Return [X, Y] of the center of cell containing provided text 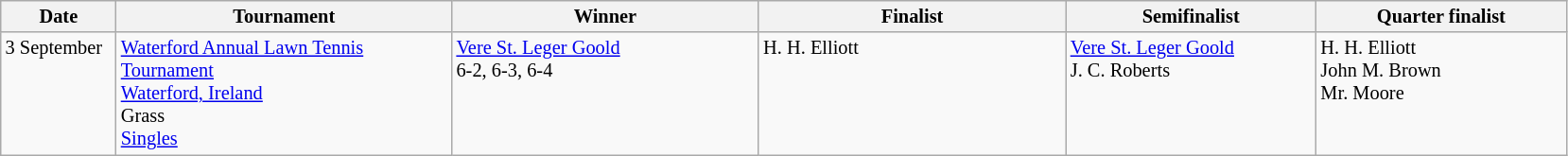
Finalist [912, 16]
H. H. Elliott John M. Brown Mr. Moore [1441, 94]
H. H. Elliott [912, 94]
Semifinalist [1192, 16]
Winner [605, 16]
Tournament [284, 16]
Date [59, 16]
3 September [59, 94]
Waterford Annual Lawn Tennis Tournament Waterford, IrelandGrassSingles [284, 94]
Vere St. Leger Goold6-2, 6-3, 6-4 [605, 94]
Vere St. Leger Goold J. C. Roberts [1192, 94]
Quarter finalist [1441, 16]
